Detect which cell encompasses the target text, then output its [X, Y] center coordinate. 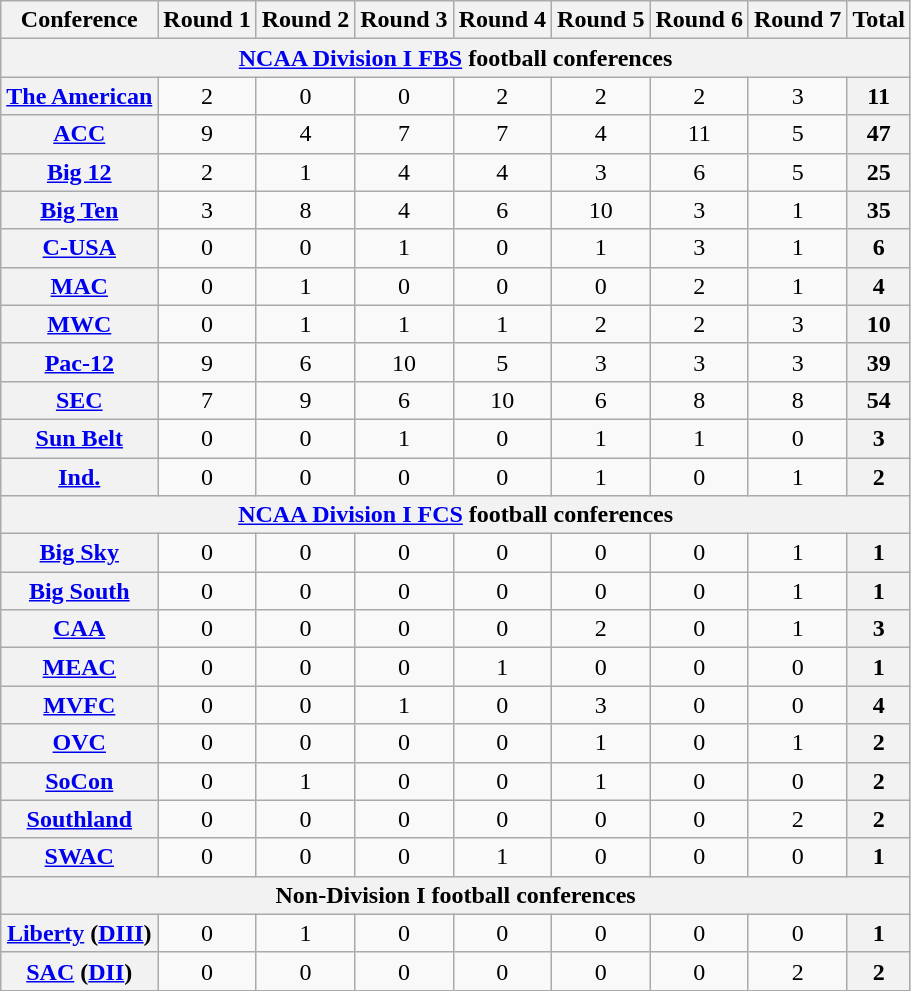
Southland [80, 819]
Round 1 [207, 20]
Big Ten [80, 210]
Big Sky [80, 553]
The American [80, 96]
Sun Belt [80, 438]
Round 5 [601, 20]
Round 4 [502, 20]
47 [879, 134]
Pac-12 [80, 362]
39 [879, 362]
Total [879, 20]
C-USA [80, 248]
25 [879, 172]
SoCon [80, 781]
ACC [80, 134]
SEC [80, 400]
54 [879, 400]
Conference [80, 20]
Round 7 [797, 20]
Round 3 [404, 20]
Big 12 [80, 172]
Round 2 [305, 20]
35 [879, 210]
NCAA Division I FCS football conferences [456, 515]
Liberty (DIII) [80, 933]
NCAA Division I FBS football conferences [456, 58]
Round 6 [699, 20]
Ind. [80, 477]
MEAC [80, 667]
SWAC [80, 857]
CAA [80, 629]
OVC [80, 743]
Big South [80, 591]
SAC (DII) [80, 971]
MWC [80, 324]
MAC [80, 286]
Non-Division I football conferences [456, 895]
MVFC [80, 705]
